For the text-containing cell, return its midpoint in [x, y] coordinate format. 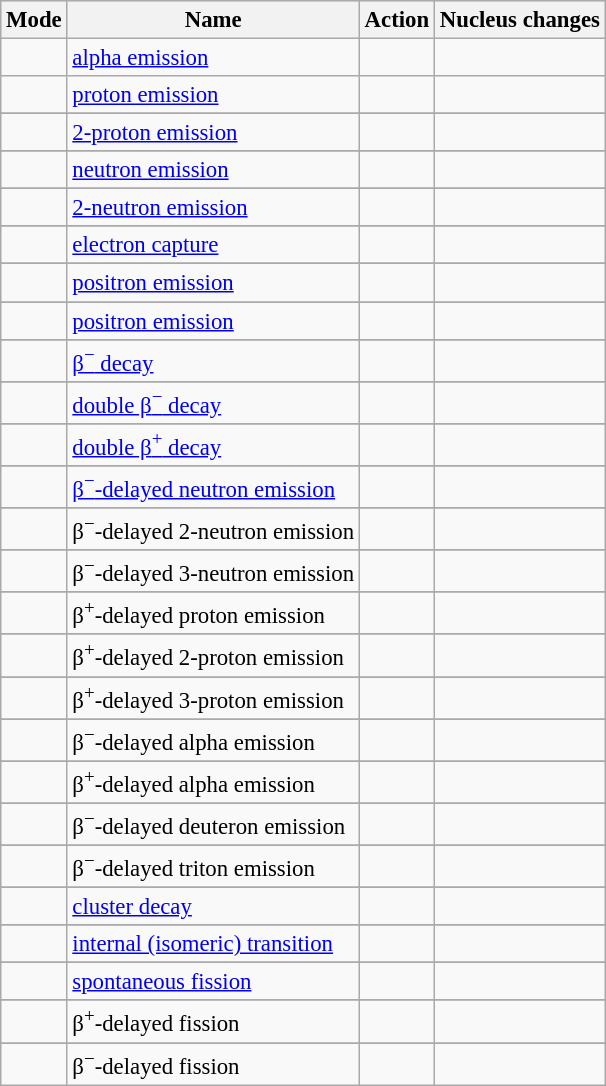
internal (isomeric) transition [213, 944]
2-proton emission [213, 133]
β−-delayed fission [213, 1064]
alpha emission [213, 58]
Action [396, 20]
β−-delayed neutron emission [213, 487]
β−-delayed triton emission [213, 867]
β+-delayed 3-proton emission [213, 698]
electron capture [213, 245]
β+-delayed 2-proton emission [213, 656]
Name [213, 20]
β−-delayed 3-neutron emission [213, 571]
β+-delayed alpha emission [213, 782]
β−-delayed deuteron emission [213, 824]
Nucleus changes [520, 20]
β−-delayed 2-neutron emission [213, 529]
proton emission [213, 95]
β+-delayed fission [213, 1021]
β−-delayed alpha emission [213, 740]
β+-delayed proton emission [213, 613]
cluster decay [213, 907]
2-neutron emission [213, 208]
β− decay [213, 360]
double β− decay [213, 402]
Mode [34, 20]
neutron emission [213, 170]
spontaneous fission [213, 982]
double β+ decay [213, 445]
